Scan for the cell matching the given text and deliver its [X, Y] coordinate at center. 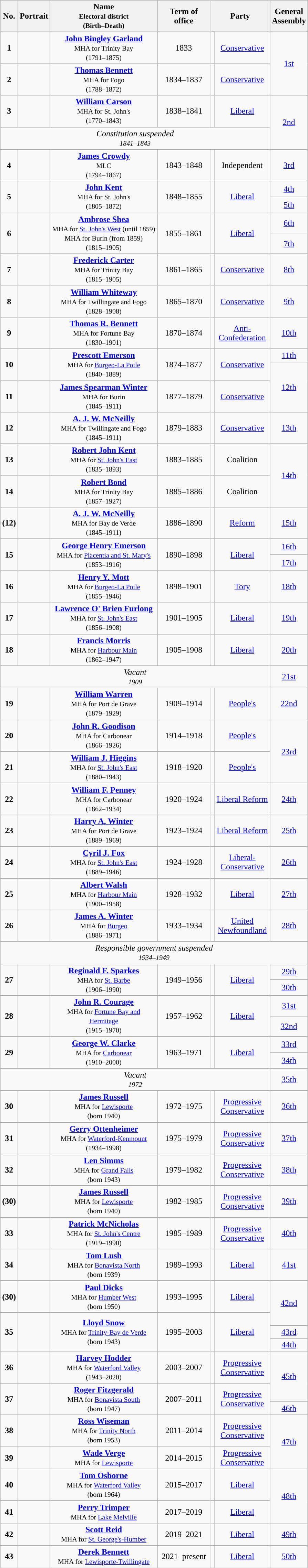
1838–1841 [184, 111]
25th [289, 830]
17 [9, 618]
1885–1886 [184, 491]
2003–2007 [184, 1367]
43rd [289, 1332]
William WhitewayMHA for Twillingate and Fogo(1828–1908) [103, 301]
36 [9, 1367]
2011–2014 [184, 1431]
38th [289, 1170]
1989–1993 [184, 1265]
45th [289, 1377]
1879–1883 [184, 428]
29th [289, 972]
36th [289, 1106]
1928–1932 [184, 894]
1993–1995 [184, 1296]
1848–1855 [184, 197]
19 [9, 704]
15 [9, 555]
47th [289, 1442]
13 [9, 460]
Party [240, 16]
Robert John KentMHA for St. John's East(1835–1893) [103, 460]
Ambrose SheaMHA for St. John's West (until 1859)MHA for Burin (from 1859)(1815–1905) [103, 233]
9 [9, 333]
Independent [243, 165]
15th [289, 523]
Harvey HodderMHA for Waterford Valley(1943–2020) [103, 1367]
38 [9, 1431]
1870–1874 [184, 333]
7 [9, 269]
2014–2015 [184, 1458]
42nd [289, 1303]
13th [289, 428]
George Henry EmersonMHA for Placentia and St. Mary's(1853–1916) [103, 555]
Scott ReidMHA for St. George's-Humber [103, 1534]
5th [289, 205]
William CarsonMHA for St. John's(1770–1843) [103, 111]
Portrait [34, 16]
1901–1905 [184, 618]
18 [9, 650]
1st [289, 64]
39th [289, 1201]
1918–1920 [184, 767]
29 [9, 1052]
42 [9, 1534]
1923–1924 [184, 830]
1855–1861 [184, 233]
28th [289, 926]
1843–1848 [184, 165]
2007–2011 [184, 1399]
Thomas R. BennettMHA for Fortune Bay(1830–1901) [103, 333]
32nd [289, 1026]
18th [289, 586]
49th [289, 1534]
1861–1865 [184, 269]
Term of office [184, 16]
8 [9, 301]
1834–1837 [184, 80]
10th [289, 333]
33 [9, 1233]
1883–1885 [184, 460]
1975–1979 [184, 1138]
41st [289, 1265]
37 [9, 1399]
William F. PenneyMHA for Carbonear(1862–1934) [103, 799]
1865–1870 [184, 301]
Thomas BennettMHA for Fogo(1788–1872) [103, 80]
Responsible government suspended1934–1949 [154, 953]
1933–1934 [184, 926]
31st [289, 1006]
6 [9, 233]
25 [9, 894]
11 [9, 396]
Francis MorrisMHA for Harbour Main(1862–1947) [103, 650]
40th [289, 1233]
Lloyd SnowMHA for Trinity-Bay de Verde(born 1943) [103, 1332]
Perry TrimperMHA for Lake Melville [103, 1512]
Constitution suspended1841–1843 [135, 138]
3 [9, 111]
1963–1971 [184, 1052]
John Bingley GarlandMHA for Trinity Bay(1791–1875) [103, 48]
Liberal-Conservative [243, 862]
1979–1982 [184, 1170]
1995–2003 [184, 1332]
1877–1879 [184, 396]
Roger FitzgeraldMHA for Bonavista South(born 1947) [103, 1399]
2015–2017 [184, 1485]
21 [9, 767]
28 [9, 1016]
Lawrence O' Brien FurlongMHA for St. John's East(1856–1908) [103, 618]
27 [9, 980]
2nd [289, 123]
9th [289, 301]
A. J. W. McNeillyMHA for Bay de Verde(1845–1911) [103, 523]
Gerry OttenheimerMHA for Waterford-Kenmount(1934–1998) [103, 1138]
Harry A. WinterMHA for Port de Grave(1889–1969) [103, 830]
James Spearman WinterMHA for Burin(1845–1911) [103, 396]
1972–1975 [184, 1106]
Henry Y. MottMHA for Burgeo-La Poile(1855–1946) [103, 586]
1905–1908 [184, 650]
Tom LushMHA for Bonavista North(born 1939) [103, 1265]
4th [289, 189]
Ross WisemanMHA for Trinity North(born 1953) [103, 1431]
William WarrenMHA for Port de Grave(1879–1929) [103, 704]
1982–1985 [184, 1201]
20th [289, 650]
17th [289, 563]
Vacant1972 [135, 1079]
Patrick McNicholasMHA for St. John's Centre(1919–1990) [103, 1233]
30 [9, 1106]
Vacant1909 [135, 677]
41 [9, 1512]
A. J. W. McNeillyMHA for Twillingate and Fogo(1845–1911) [103, 428]
35 [9, 1332]
12th [289, 387]
33rd [289, 1045]
Tom OsborneMHA for Waterford Valley(born 1964) [103, 1485]
23rd [289, 751]
2019–2021 [184, 1534]
27th [289, 894]
46th [289, 1408]
Anti-Confederation [243, 333]
50th [289, 1556]
2021–present [184, 1556]
General Assembly [289, 16]
United Newfoundland [243, 926]
23 [9, 830]
Derek BennettMHA for Lewisporte-Twillingate [103, 1556]
48th [289, 1496]
8th [289, 269]
22 [9, 799]
39 [9, 1458]
37th [289, 1138]
Reform [243, 523]
2 [9, 80]
John KentMHA for St. John's(1805–1872) [103, 197]
7th [289, 244]
James A. WinterMHA for Burgeo(1886–1971) [103, 926]
1924–1928 [184, 862]
Prescott EmersonMHA for Burgeo-La Poile(1840–1889) [103, 364]
26th [289, 862]
1985–1989 [184, 1233]
1874–1877 [184, 364]
14 [9, 491]
1909–1914 [184, 704]
1886–1890 [184, 523]
Reginald F. SparkesMHA for St. Barbe(1906–1990) [103, 980]
1898–1901 [184, 586]
14th [289, 476]
20 [9, 735]
32 [9, 1170]
26 [9, 926]
1957–1962 [184, 1016]
6th [289, 223]
5 [9, 197]
35th [289, 1079]
(12) [9, 523]
11th [289, 355]
24 [9, 862]
2017–2019 [184, 1512]
1949–1956 [184, 980]
1890–1898 [184, 555]
1 [9, 48]
1920–1924 [184, 799]
1914–1918 [184, 735]
31 [9, 1138]
No. [9, 16]
Tory [243, 586]
43 [9, 1556]
44th [289, 1345]
James CrowdyMLC(1794–1867) [103, 165]
John R. GoodisonMHA for Carbonear(1866–1926) [103, 735]
William J. HigginsMHA for St. John's East(1880–1943) [103, 767]
12 [9, 428]
16th [289, 547]
40 [9, 1485]
John R. CourageMHA for Fortune Bay and Hermitage(1915–1970) [103, 1016]
30th [289, 988]
3rd [289, 165]
Frederick CarterMHA for Trinity Bay(1815–1905) [103, 269]
Len SimmsMHA for Grand Falls(born 1943) [103, 1170]
34 [9, 1265]
10 [9, 364]
Cyril J. FoxMHA for St. John's East(1889–1946) [103, 862]
19th [289, 618]
22nd [289, 704]
34th [289, 1060]
16 [9, 586]
1833 [184, 48]
George W. ClarkeMHA for Carbonear(1910–2000) [103, 1052]
24th [289, 799]
Paul DicksMHA for Humber West(born 1950) [103, 1296]
21st [289, 677]
Robert BondMHA for Trinity Bay(1857–1927) [103, 491]
4 [9, 165]
NameElectoral district(Birth–Death) [103, 16]
Albert WalshMHA for Harbour Main(1900–1958) [103, 894]
Wade VergeMHA for Lewisporte [103, 1458]
